Return the (x, y) coordinate for the center point of the cell that contains the specified text.  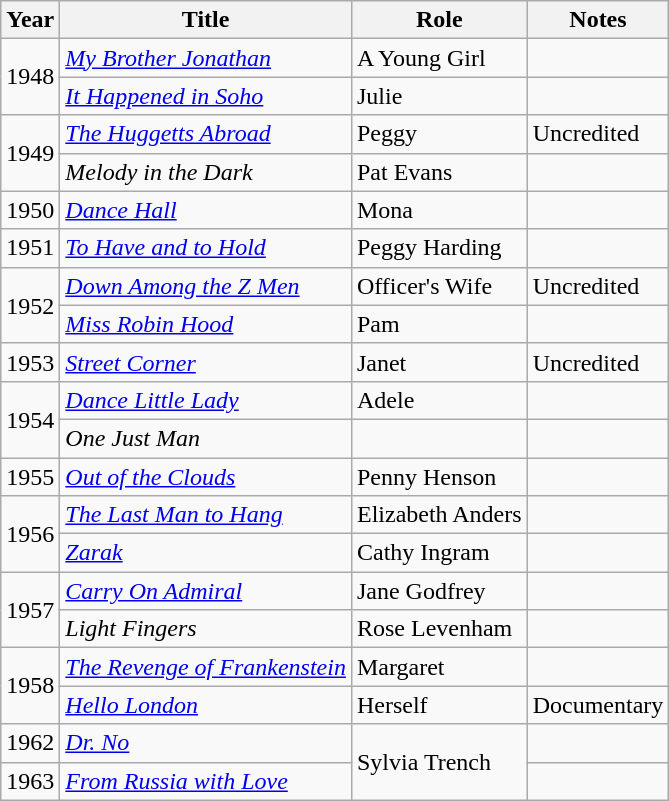
Rose Levenham (439, 629)
1954 (30, 419)
Documentary (598, 705)
Adele (439, 400)
Margaret (439, 667)
Jane Godfrey (439, 591)
Title (206, 20)
It Happened in Soho (206, 96)
Penny Henson (439, 477)
From Russia with Love (206, 781)
Notes (598, 20)
Role (439, 20)
1953 (30, 362)
One Just Man (206, 438)
Pat Evans (439, 172)
Elizabeth Anders (439, 515)
The Huggetts Abroad (206, 134)
Zarak (206, 553)
1963 (30, 781)
To Have and to Hold (206, 248)
1956 (30, 534)
My Brother Jonathan (206, 58)
Mona (439, 210)
1958 (30, 686)
Miss Robin Hood (206, 324)
Cathy Ingram (439, 553)
1957 (30, 610)
Dance Hall (206, 210)
1955 (30, 477)
The Revenge of Frankenstein (206, 667)
1962 (30, 743)
1952 (30, 305)
1948 (30, 77)
Year (30, 20)
Pam (439, 324)
Janet (439, 362)
Melody in the Dark (206, 172)
1949 (30, 153)
Dr. No (206, 743)
Peggy (439, 134)
Dance Little Lady (206, 400)
Street Corner (206, 362)
Officer's Wife (439, 286)
Light Fingers (206, 629)
Peggy Harding (439, 248)
Carry On Admiral (206, 591)
Herself (439, 705)
1951 (30, 248)
The Last Man to Hang (206, 515)
Down Among the Z Men (206, 286)
Hello London (206, 705)
1950 (30, 210)
Out of the Clouds (206, 477)
A Young Girl (439, 58)
Sylvia Trench (439, 762)
Julie (439, 96)
